For the text-containing cell, return its midpoint in [x, y] coordinate format. 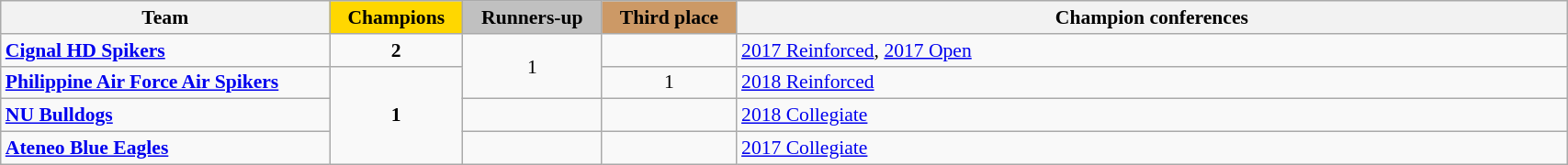
Team [165, 17]
2 [397, 50]
Champions [397, 17]
Champion conferences [1152, 17]
2017 Collegiate [1152, 148]
2017 Reinforced, 2017 Open [1152, 50]
Runners-up [533, 17]
Ateneo Blue Eagles [165, 148]
Third place [669, 17]
Cignal HD Spikers [165, 50]
Philippine Air Force Air Spikers [165, 82]
2018 Reinforced [1152, 82]
2018 Collegiate [1152, 115]
NU Bulldogs [165, 115]
